Provide the [x, y] coordinate of the cell's center where the given text is located.  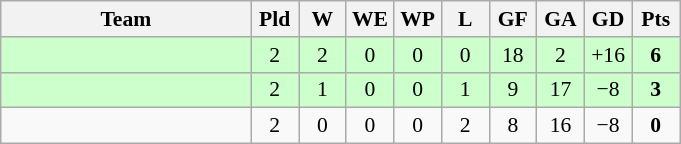
8 [513, 126]
Pts [656, 19]
18 [513, 55]
16 [561, 126]
9 [513, 90]
17 [561, 90]
+16 [608, 55]
L [465, 19]
GF [513, 19]
WP [418, 19]
Pld [275, 19]
GA [561, 19]
3 [656, 90]
W [322, 19]
Team [126, 19]
GD [608, 19]
WE [370, 19]
6 [656, 55]
